Locate the cell with the specified text and output its [X, Y] center coordinate. 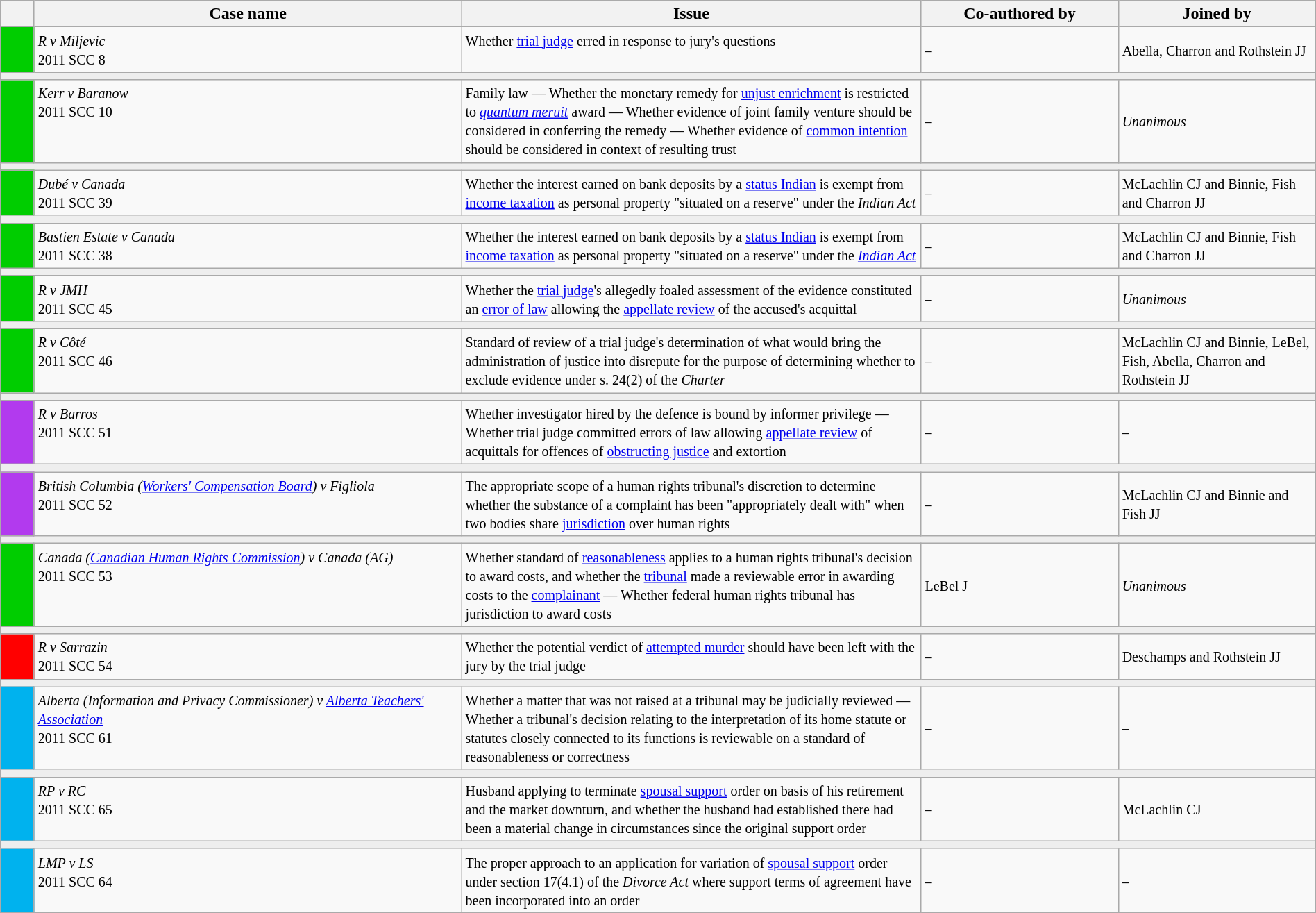
Whether trial judge erred in response to jury's questions [691, 50]
McLachlin CJ and Binnie and Fish JJ [1217, 504]
Abella, Charron and Rothstein JJ [1217, 50]
Joined by [1217, 14]
R v Côté 2011 SCC 46 [248, 360]
Issue [691, 14]
Whether the potential verdict of attempted murder should have been left with the jury by the trial judge [691, 657]
R v Sarrazin 2011 SCC 54 [248, 657]
Deschamps and Rothstein JJ [1217, 657]
LMP v LS 2011 SCC 64 [248, 880]
Case name [248, 14]
Alberta (Information and Privacy Commissioner) v Alberta Teachers' Association 2011 SCC 61 [248, 728]
Canada (Canadian Human Rights Commission) v Canada (AG) 2011 SCC 53 [248, 585]
McLachlin CJ and Binnie, LeBel, Fish, Abella, Charron and Rothstein JJ [1217, 360]
R v JMH 2011 SCC 45 [248, 299]
LeBel J [1020, 585]
RP v RC 2011 SCC 65 [248, 809]
McLachlin CJ [1217, 809]
Dubé v Canada 2011 SCC 39 [248, 193]
R v Barros 2011 SCC 51 [248, 433]
British Columbia (Workers' Compensation Board) v Figliola 2011 SCC 52 [248, 504]
Bastien Estate v Canada 2011 SCC 38 [248, 246]
Co-authored by [1020, 14]
Kerr v Baranow 2011 SCC 10 [248, 121]
R v Miljevic 2011 SCC 8 [248, 50]
